Scan for the cell matching the given text and deliver its [X, Y] coordinate at center. 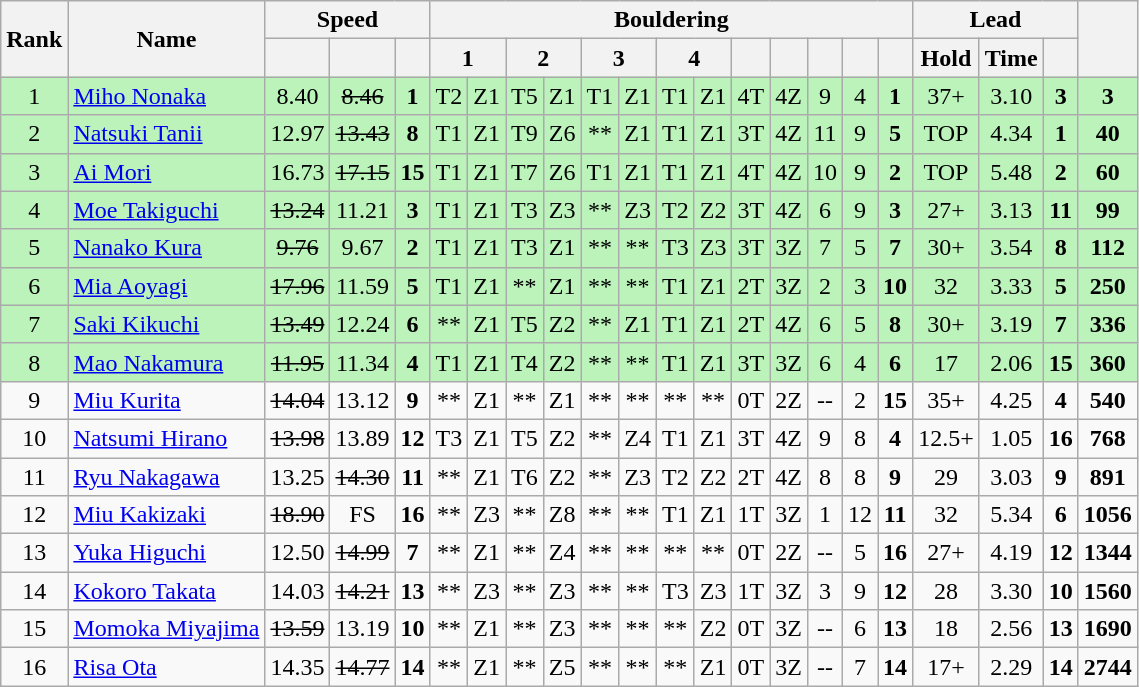
Ai Mori [166, 172]
Miu Kakizaki [166, 515]
11.59 [362, 286]
336 [1108, 324]
8.40 [298, 96]
112 [1108, 248]
Natsumi Hirano [166, 438]
4.34 [1011, 134]
3.54 [1011, 248]
2.29 [1011, 667]
Mia Aoyagi [166, 286]
4.25 [1011, 400]
3.13 [1011, 210]
Kokoro Takata [166, 591]
29 [946, 477]
9.76 [298, 248]
11.21 [362, 210]
18 [946, 629]
12.5+ [946, 438]
Risa Ota [166, 667]
13.49 [298, 324]
12.50 [298, 553]
28 [946, 591]
Mao Nakamura [166, 362]
250 [1108, 286]
3.10 [1011, 96]
14.03 [298, 591]
1.05 [1011, 438]
Miu Kurita [166, 400]
14.77 [362, 667]
Lead [996, 20]
1344 [1108, 553]
17 [946, 362]
3.30 [1011, 591]
17+ [946, 667]
5.48 [1011, 172]
Ryu Nakagawa [166, 477]
3.03 [1011, 477]
11.95 [298, 362]
Time [1011, 58]
13.98 [298, 438]
T4 [525, 362]
T7 [525, 172]
FS [362, 515]
14.21 [362, 591]
35+ [946, 400]
Miho Nonaka [166, 96]
Saki Kikuchi [166, 324]
37+ [946, 96]
13.89 [362, 438]
14.04 [298, 400]
768 [1108, 438]
18.90 [298, 515]
13.12 [362, 400]
13.59 [298, 629]
99 [1108, 210]
360 [1108, 362]
4.19 [1011, 553]
2.56 [1011, 629]
540 [1108, 400]
17.96 [298, 286]
9.67 [362, 248]
Z8 [562, 515]
14.35 [298, 667]
891 [1108, 477]
11.34 [362, 362]
Z5 [562, 667]
1690 [1108, 629]
Moe Takiguchi [166, 210]
14.99 [362, 553]
13.43 [362, 134]
2744 [1108, 667]
12.24 [362, 324]
13.25 [298, 477]
Momoka Miyajima [166, 629]
Yuka Higuchi [166, 553]
13.19 [362, 629]
40 [1108, 134]
Speed [348, 20]
Name [166, 39]
13.24 [298, 210]
60 [1108, 172]
5.34 [1011, 515]
1560 [1108, 591]
1056 [1108, 515]
Bouldering [672, 20]
14.30 [362, 477]
3.33 [1011, 286]
17.15 [362, 172]
Nanako Kura [166, 248]
Hold [946, 58]
2.06 [1011, 362]
T6 [525, 477]
Rank [34, 39]
12.97 [298, 134]
3.19 [1011, 324]
16.73 [298, 172]
Natsuki Tanii [166, 134]
T9 [525, 134]
8.46 [362, 96]
